Identify which cell holds the provided text, then report its (X, Y) central coordinate. 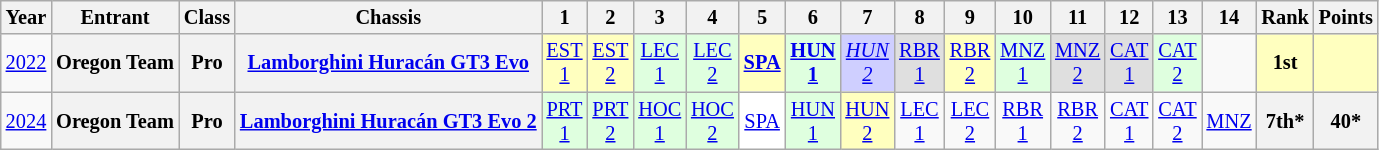
9 (970, 17)
Rank (1286, 17)
Lamborghini Huracán GT3 Evo 2 (388, 121)
3 (660, 17)
8 (919, 17)
EST2 (610, 63)
6 (812, 17)
EST1 (565, 63)
14 (1230, 17)
Entrant (115, 17)
4 (712, 17)
2022 (26, 63)
10 (1022, 17)
MNZ2 (1078, 63)
MNZ (1230, 121)
7 (867, 17)
PRT1 (565, 121)
13 (1177, 17)
1st (1286, 63)
5 (762, 17)
Class (207, 17)
Lamborghini Huracán GT3 Evo (388, 63)
40* (1346, 121)
7th* (1286, 121)
11 (1078, 17)
Chassis (388, 17)
Year (26, 17)
2 (610, 17)
HOC2 (712, 121)
HOC1 (660, 121)
Points (1346, 17)
PRT2 (610, 121)
1 (565, 17)
MNZ1 (1022, 63)
12 (1129, 17)
2024 (26, 121)
